Provide the [X, Y] coordinate of the cell's center where the given text is located.  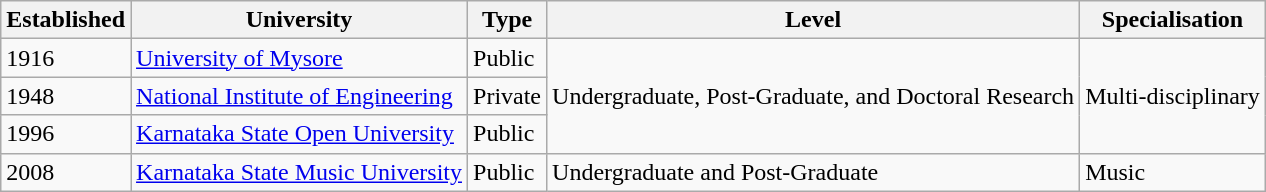
Karnataka State Music University [300, 172]
Type [508, 20]
Karnataka State Open University [300, 134]
2008 [66, 172]
Private [508, 96]
Multi-disciplinary [1173, 96]
National Institute of Engineering [300, 96]
1916 [66, 58]
University [300, 20]
Undergraduate, Post-Graduate, and Doctoral Research [814, 96]
Established [66, 20]
1996 [66, 134]
Music [1173, 172]
1948 [66, 96]
Undergraduate and Post-Graduate [814, 172]
Level [814, 20]
Specialisation [1173, 20]
University of Mysore [300, 58]
